Detect which cell encompasses the target text, then output its (x, y) center coordinate. 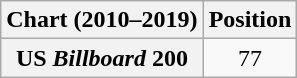
Chart (2010–2019) (102, 20)
US Billboard 200 (102, 58)
77 (250, 58)
Position (250, 20)
